From the cell containing the given text, extract its center point as [x, y] coordinate. 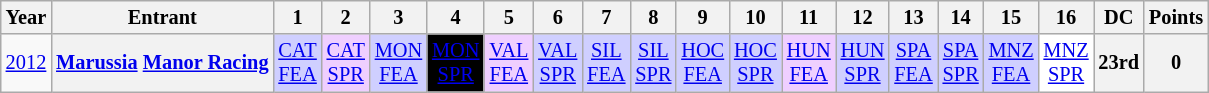
CATFEA [297, 63]
7 [606, 17]
5 [508, 17]
2 [346, 17]
DC [1119, 17]
Marussia Manor Racing [162, 63]
SPASPR [961, 63]
VALFEA [508, 63]
23rd [1119, 63]
10 [756, 17]
HUNSPR [863, 63]
Year [26, 17]
8 [653, 17]
4 [456, 17]
VALSPR [558, 63]
MNZFEA [1012, 63]
Entrant [162, 17]
Points [1176, 17]
6 [558, 17]
1 [297, 17]
2012 [26, 63]
14 [961, 17]
0 [1176, 63]
MNZSPR [1066, 63]
MONSPR [456, 63]
SILSPR [653, 63]
15 [1012, 17]
CATSPR [346, 63]
9 [702, 17]
HOCSPR [756, 63]
13 [913, 17]
SILFEA [606, 63]
HUNFEA [809, 63]
3 [398, 17]
12 [863, 17]
HOCFEA [702, 63]
11 [809, 17]
16 [1066, 17]
MONFEA [398, 63]
SPAFEA [913, 63]
